Identify which cell holds the provided text, then report its (x, y) central coordinate. 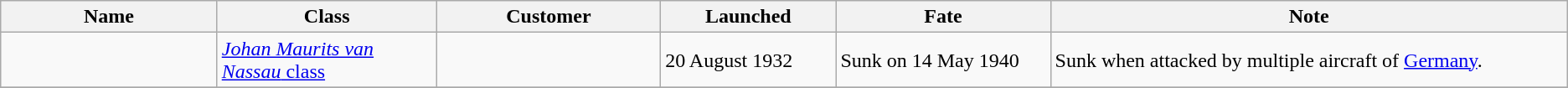
Sunk on 14 May 1940 (943, 60)
Name (109, 17)
Fate (943, 17)
Johan Maurits van Nassau class (327, 60)
Launched (749, 17)
Customer (548, 17)
Class (327, 17)
Note (1308, 17)
20 August 1932 (749, 60)
Sunk when attacked by multiple aircraft of Germany. (1308, 60)
